Find where the given text appears and provide that cell's center as [x, y] coordinate. 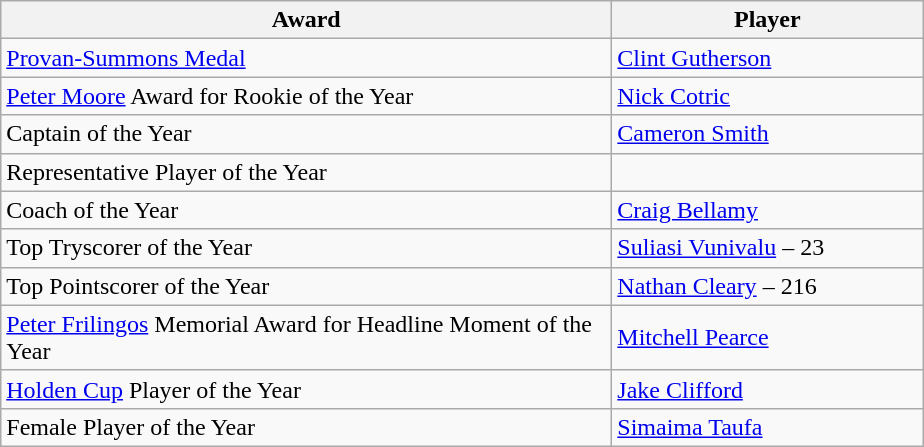
Top Tryscorer of the Year [306, 248]
Nick Cotric [768, 96]
Provan-Summons Medal [306, 58]
Suliasi Vunivalu – 23 [768, 248]
Peter Frilingos Memorial Award for Headline Moment of the Year [306, 338]
Captain of the Year [306, 134]
Simaima Taufa [768, 427]
Nathan Cleary – 216 [768, 286]
Peter Moore Award for Rookie of the Year [306, 96]
Female Player of the Year [306, 427]
Jake Clifford [768, 389]
Coach of the Year [306, 210]
Player [768, 20]
Craig Bellamy [768, 210]
Representative Player of the Year [306, 172]
Mitchell Pearce [768, 338]
Clint Gutherson [768, 58]
Cameron Smith [768, 134]
Holden Cup Player of the Year [306, 389]
Top Pointscorer of the Year [306, 286]
Award [306, 20]
